Find where the given text appears and provide that cell's center as [x, y] coordinate. 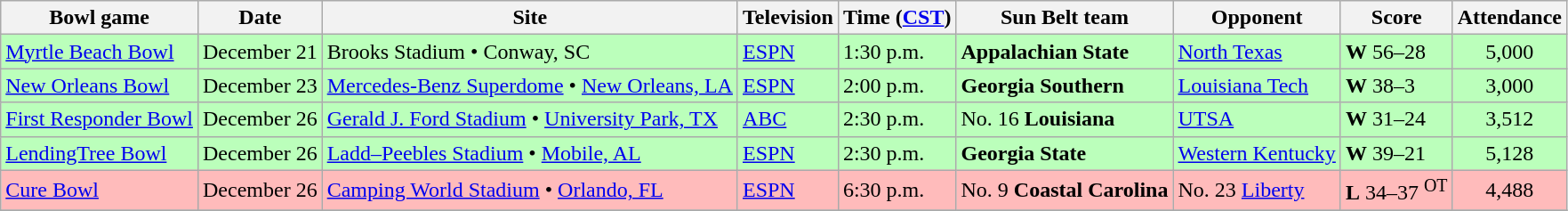
Brooks Stadium • Conway, SC [530, 52]
1:30 p.m. [897, 52]
Attendance [1509, 18]
UTSA [1257, 119]
Score [1396, 18]
Television [788, 18]
Western Kentucky [1257, 153]
Mercedes-Benz Superdome • New Orleans, LA [530, 85]
W 56–28 [1396, 52]
ABC [788, 119]
5,000 [1509, 52]
Appalachian State [1065, 52]
Ladd–Peebles Stadium • Mobile, AL [530, 153]
Georgia State [1065, 153]
No. 23 Liberty [1257, 191]
Georgia Southern [1065, 85]
Time (CST) [897, 18]
3,512 [1509, 119]
2:00 p.m. [897, 85]
North Texas [1257, 52]
Bowl game [100, 18]
LendingTree Bowl [100, 153]
6:30 p.m. [897, 191]
December 21 [260, 52]
Camping World Stadium • Orlando, FL [530, 191]
L 34–37 OT [1396, 191]
Cure Bowl [100, 191]
Gerald J. Ford Stadium • University Park, TX [530, 119]
3,000 [1509, 85]
Date [260, 18]
December 23 [260, 85]
Myrtle Beach Bowl [100, 52]
Louisiana Tech [1257, 85]
W 39–21 [1396, 153]
W 31–24 [1396, 119]
4,488 [1509, 191]
Site [530, 18]
First Responder Bowl [100, 119]
Sun Belt team [1065, 18]
No. 16 Louisiana [1065, 119]
5,128 [1509, 153]
Opponent [1257, 18]
W 38–3 [1396, 85]
New Orleans Bowl [100, 85]
No. 9 Coastal Carolina [1065, 191]
